Identify which cell holds the provided text, then report its [x, y] central coordinate. 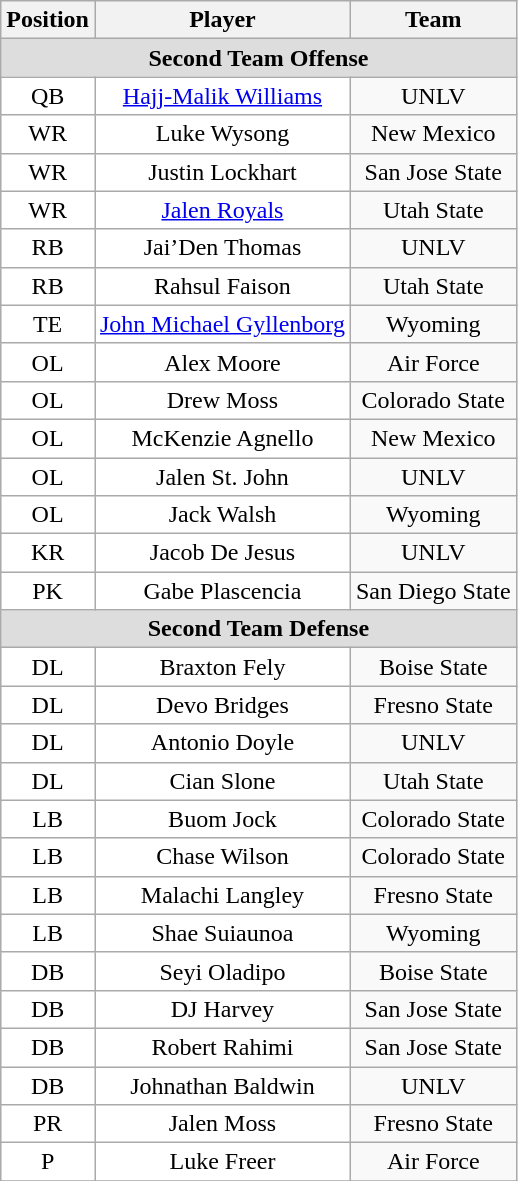
San Diego State [433, 591]
Malachi Langley [222, 895]
Second Team Defense [258, 629]
Player [222, 20]
Buom Jock [222, 819]
Jalen Royals [222, 210]
Robert Rahimi [222, 1047]
Jalen St. John [222, 477]
Position [48, 20]
Rahsul Faison [222, 286]
Luke Freer [222, 1162]
Antonio Doyle [222, 743]
Jacob De Jesus [222, 553]
Johnathan Baldwin [222, 1085]
Alex Moore [222, 362]
Braxton Fely [222, 667]
KR [48, 553]
Luke Wysong [222, 134]
Jai’Den Thomas [222, 248]
Devo Bridges [222, 705]
Team [433, 20]
Jalen Moss [222, 1124]
DJ Harvey [222, 1009]
PK [48, 591]
Shae Suiaunoa [222, 933]
Second Team Offense [258, 58]
Cian Slone [222, 781]
Hajj-Malik Williams [222, 96]
Drew Moss [222, 400]
Seyi Oladipo [222, 971]
Justin Lockhart [222, 172]
John Michael Gyllenborg [222, 324]
TE [48, 324]
PR [48, 1124]
Jack Walsh [222, 515]
Gabe Plascencia [222, 591]
Chase Wilson [222, 857]
P [48, 1162]
McKenzie Agnello [222, 438]
QB [48, 96]
